Return (x, y) of the center of cell containing provided text 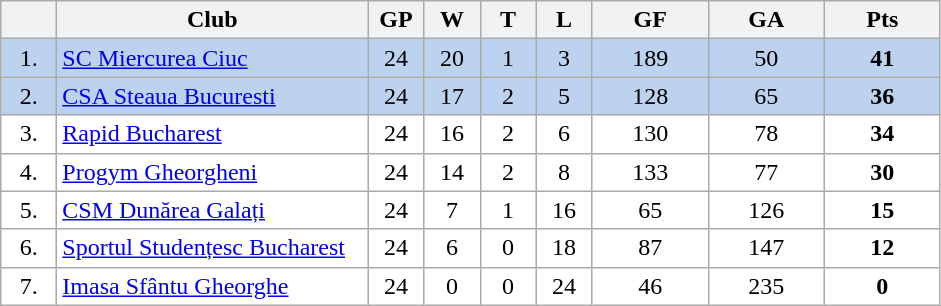
77 (766, 172)
2. (29, 96)
126 (766, 210)
50 (766, 58)
5 (564, 96)
SC Miercurea Ciuc (212, 58)
14 (452, 172)
7 (452, 210)
W (452, 20)
12 (882, 248)
87 (650, 248)
46 (650, 286)
Progym Gheorgheni (212, 172)
GF (650, 20)
34 (882, 134)
7. (29, 286)
15 (882, 210)
4. (29, 172)
CSM Dunărea Galați (212, 210)
147 (766, 248)
78 (766, 134)
GA (766, 20)
Sportul Studențesc Bucharest (212, 248)
8 (564, 172)
41 (882, 58)
Rapid Bucharest (212, 134)
3 (564, 58)
5. (29, 210)
189 (650, 58)
T (508, 20)
3. (29, 134)
1. (29, 58)
Club (212, 20)
6. (29, 248)
30 (882, 172)
17 (452, 96)
Pts (882, 20)
Imasa Sfântu Gheorghe (212, 286)
20 (452, 58)
CSA Steaua Bucuresti (212, 96)
130 (650, 134)
235 (766, 286)
GP (396, 20)
18 (564, 248)
36 (882, 96)
133 (650, 172)
128 (650, 96)
L (564, 20)
